Search for the cell housing the specified text and yield its (X, Y) center coordinate. 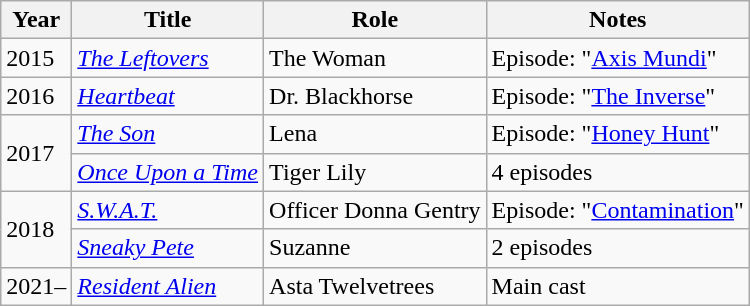
Tiger Lily (376, 172)
S.W.A.T. (168, 210)
Episode: "Contamination" (618, 210)
Title (168, 20)
Episode: "The Inverse" (618, 96)
Dr. Blackhorse (376, 96)
Episode: "Honey Hunt" (618, 134)
The Son (168, 134)
Lena (376, 134)
2018 (36, 229)
Resident Alien (168, 286)
Officer Donna Gentry (376, 210)
2021– (36, 286)
4 episodes (618, 172)
2016 (36, 96)
Asta Twelvetrees (376, 286)
Year (36, 20)
Suzanne (376, 248)
2017 (36, 153)
The Woman (376, 58)
Role (376, 20)
Main cast (618, 286)
Episode: "Axis Mundi" (618, 58)
2 episodes (618, 248)
Notes (618, 20)
Sneaky Pete (168, 248)
Once Upon a Time (168, 172)
The Leftovers (168, 58)
Heartbeat (168, 96)
2015 (36, 58)
